From the cell containing the given text, extract its center point as (X, Y) coordinate. 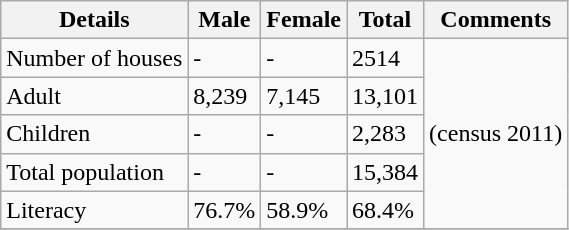
Literacy (94, 210)
Female (304, 20)
13,101 (386, 96)
2514 (386, 58)
Number of houses (94, 58)
7,145 (304, 96)
68.4% (386, 210)
Details (94, 20)
Adult (94, 96)
58.9% (304, 210)
Male (224, 20)
(census 2011) (496, 134)
Total (386, 20)
15,384 (386, 172)
Total population (94, 172)
8,239 (224, 96)
Children (94, 134)
76.7% (224, 210)
Comments (496, 20)
2,283 (386, 134)
